Provide the (x, y) coordinate of the cell's center where the given text is located.  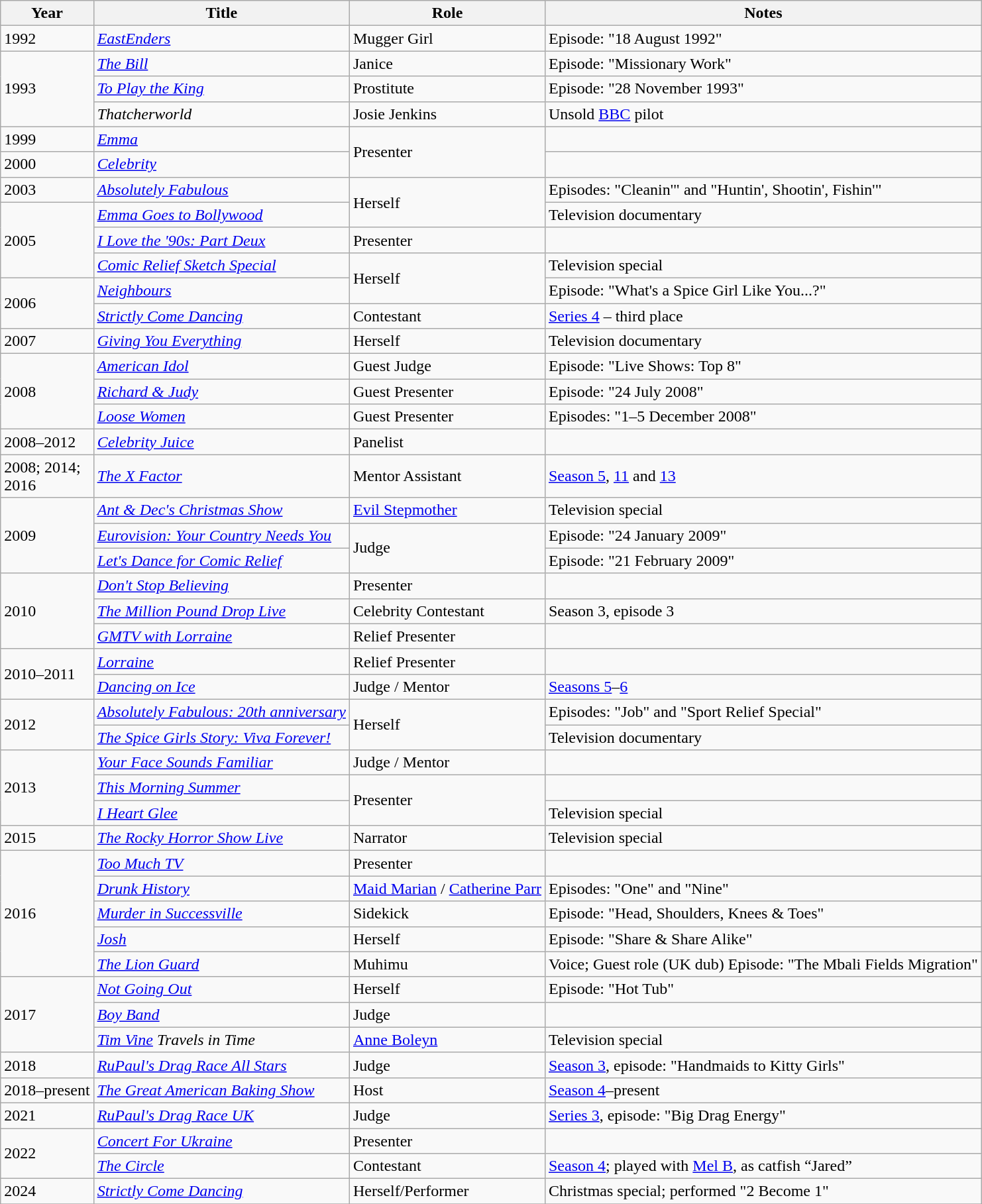
Episode: "What's a Spice Girl Like You...?" (763, 290)
The Million Pound Drop Live (221, 611)
Title (221, 13)
Celebrity (221, 164)
Narrator (447, 838)
Episode: "Head, Shoulders, Knees & Toes" (763, 914)
The Spice Girls Story: Viva Forever! (221, 738)
Janice (447, 64)
GMTV with Lorraine (221, 636)
Don't Stop Believing (221, 586)
Episode: "21 February 2009" (763, 561)
Episodes: "Cleanin'" and "Huntin', Shootin', Fishin'" (763, 190)
Episode: "Missionary Work" (763, 64)
Not Going Out (221, 989)
Celebrity Juice (221, 442)
Episode: "18 August 1992" (763, 38)
Series 3, episode: "Big Drag Energy" (763, 1115)
2008–2012 (47, 442)
2022 (47, 1153)
Episode: "Live Shows: Top 8" (763, 366)
Sidekick (447, 914)
Season 4–present (763, 1090)
The X Factor (221, 476)
Your Face Sounds Familiar (221, 763)
The Lion Guard (221, 964)
EastEnders (221, 38)
Ant & Dec's Christmas Show (221, 510)
Emma (221, 139)
Notes (763, 13)
Host (447, 1090)
2015 (47, 838)
2018 (47, 1065)
I Love the '90s: Part Deux (221, 240)
To Play the King (221, 89)
Prostitute (447, 89)
Role (447, 13)
Concert For Ukraine (221, 1140)
Maid Marian / Catherine Parr (447, 889)
Neighbours (221, 290)
2012 (47, 724)
2003 (47, 190)
Anne Boleyn (447, 1040)
Voice; Guest role (UK dub) Episode: "The Mbali Fields Migration" (763, 964)
2006 (47, 303)
Absolutely Fabulous (221, 190)
2008 (47, 392)
Season 3, episode: "Handmaids to Kitty Girls" (763, 1065)
1999 (47, 139)
Dancing on Ice (221, 686)
The Rocky Horror Show Live (221, 838)
Episode: "24 January 2009" (763, 535)
Unsold BBC pilot (763, 114)
Eurovision: Your Country Needs You (221, 535)
2010 (47, 611)
Comic Relief Sketch Special (221, 265)
1993 (47, 89)
2010–2011 (47, 674)
2017 (47, 1014)
Panelist (447, 442)
Celebrity Contestant (447, 611)
Lorraine (221, 661)
Boy Band (221, 1014)
Josie Jenkins (447, 114)
Mugger Girl (447, 38)
The Circle (221, 1166)
2009 (47, 535)
1992 (47, 38)
The Great American Baking Show (221, 1090)
2016 (47, 914)
2021 (47, 1115)
2018–present (47, 1090)
Mentor Assistant (447, 476)
Drunk History (221, 889)
Season 4; played with Mel B, as catfish “Jared” (763, 1166)
RuPaul's Drag Race UK (221, 1115)
Season 5, 11 and 13 (763, 476)
Year (47, 13)
RuPaul's Drag Race All Stars (221, 1065)
Episode: "Hot Tub" (763, 989)
Christmas special; performed "2 Become 1" (763, 1191)
American Idol (221, 366)
This Morning Summer (221, 788)
Thatcherworld (221, 114)
Giving You Everything (221, 341)
Emma Goes to Bollywood (221, 215)
Evil Stepmother (447, 510)
Guest Judge (447, 366)
2024 (47, 1191)
2007 (47, 341)
The Bill (221, 64)
Episode: "Share & Share Alike" (763, 939)
Episodes: "One" and "Nine" (763, 889)
2013 (47, 788)
Let's Dance for Comic Relief (221, 561)
Episode: "24 July 2008" (763, 392)
Muhimu (447, 964)
Tim Vine Travels in Time (221, 1040)
Herself/Performer (447, 1191)
Too Much TV (221, 863)
Episodes: "Job" and "Sport Relief Special" (763, 712)
Season 3, episode 3 (763, 611)
Absolutely Fabulous: 20th anniversary (221, 712)
Series 4 – third place (763, 316)
Josh (221, 939)
Episodes: "1–5 December 2008" (763, 417)
Richard & Judy (221, 392)
2005 (47, 240)
2000 (47, 164)
Seasons 5–6 (763, 686)
Loose Women (221, 417)
2008; 2014;2016 (47, 476)
I Heart Glee (221, 813)
Episode: "28 November 1993" (763, 89)
Murder in Successville (221, 914)
